Identify which cell holds the provided text, then report its (X, Y) central coordinate. 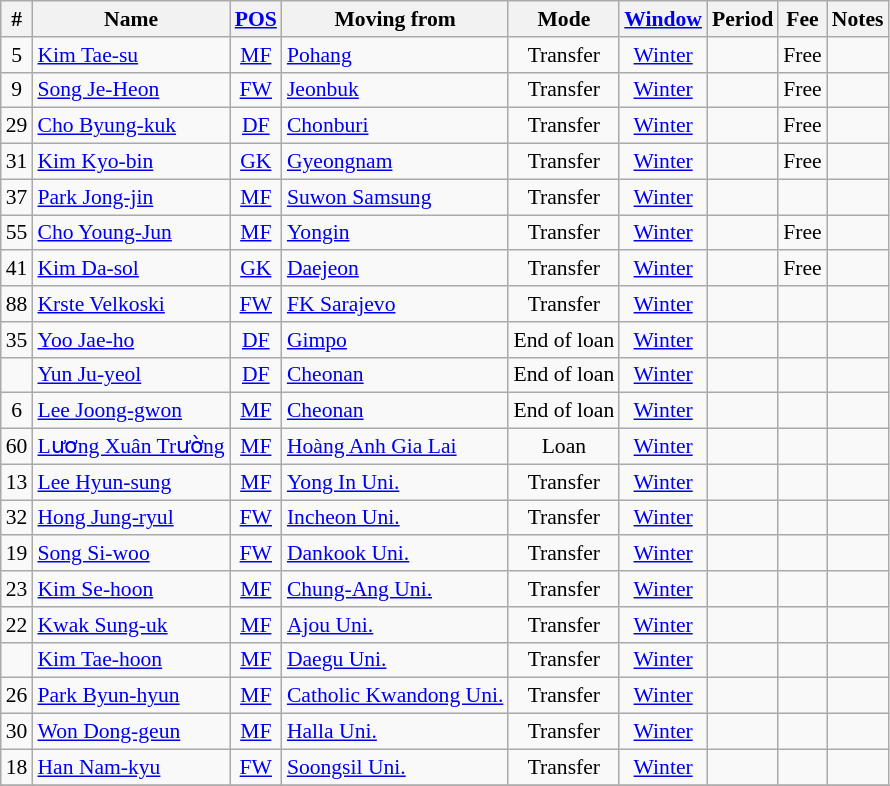
Soongsil Uni. (396, 767)
60 (17, 447)
Window (663, 19)
Cho Byung-kuk (130, 126)
Kim Kyo-bin (130, 162)
Yoo Jae-ho (130, 340)
FK Sarajevo (396, 304)
Han Nam-kyu (130, 767)
Kim Tae-su (130, 55)
Kim Se-hoon (130, 589)
Kim Tae-hoon (130, 660)
5 (17, 55)
Daegu Uni. (396, 660)
23 (17, 589)
Halla Uni. (396, 732)
41 (17, 269)
22 (17, 625)
35 (17, 340)
Mode (564, 19)
Chonburi (396, 126)
Yong In Uni. (396, 482)
Gyeongnam (396, 162)
55 (17, 233)
Notes (858, 19)
Period (742, 19)
Gimpo (396, 340)
32 (17, 518)
Cho Young-Jun (130, 233)
Incheon Uni. (396, 518)
30 (17, 732)
Catholic Kwandong Uni. (396, 696)
Moving from (396, 19)
9 (17, 90)
Krste Velkoski (130, 304)
31 (17, 162)
Lee Hyun-sung (130, 482)
# (17, 19)
Dankook Uni. (396, 554)
Jeonbuk (396, 90)
Fee (802, 19)
88 (17, 304)
Lương Xuân Trường (130, 447)
Park Jong-jin (130, 197)
Loan (564, 447)
Suwon Samsung (396, 197)
37 (17, 197)
29 (17, 126)
Park Byun-hyun (130, 696)
Name (130, 19)
Chung-Ang Uni. (396, 589)
Lee Joong-gwon (130, 411)
13 (17, 482)
POS (256, 19)
Song Si-woo (130, 554)
Yongin (396, 233)
Pohang (396, 55)
Kim Da-sol (130, 269)
Daejeon (396, 269)
26 (17, 696)
6 (17, 411)
19 (17, 554)
Kwak Sung-uk (130, 625)
Hoàng Anh Gia Lai (396, 447)
Yun Ju-yeol (130, 375)
Ajou Uni. (396, 625)
Song Je-Heon (130, 90)
18 (17, 767)
Hong Jung-ryul (130, 518)
Won Dong-geun (130, 732)
